Return [x, y] of the center of cell containing provided text 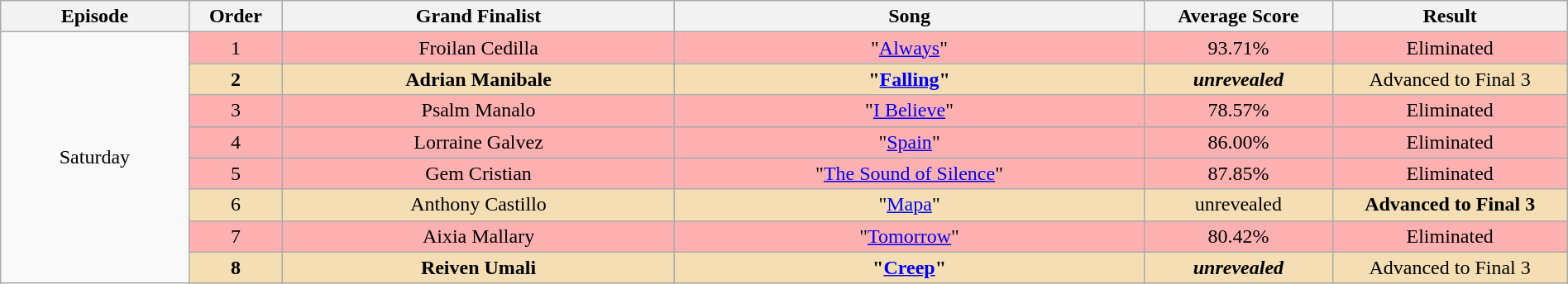
Grand Finalist [479, 17]
Reiven Umali [479, 267]
"Always" [909, 48]
Anthony Castillo [479, 205]
Order [236, 17]
Adrian Manibale [479, 79]
Song [909, 17]
Psalm Manalo [479, 111]
Result [1450, 17]
"Creep" [909, 267]
5 [236, 173]
1 [236, 48]
"I Believe" [909, 111]
"The Sound of Silence" [909, 173]
3 [236, 111]
4 [236, 142]
6 [236, 205]
"Falling" [909, 79]
Lorraine Galvez [479, 142]
87.85% [1239, 173]
2 [236, 79]
93.71% [1239, 48]
"Tomorrow" [909, 236]
Saturday [94, 158]
Average Score [1239, 17]
Episode [94, 17]
8 [236, 267]
78.57% [1239, 111]
Aixia Mallary [479, 236]
86.00% [1239, 142]
7 [236, 236]
Froilan Cedilla [479, 48]
Gem Cristian [479, 173]
80.42% [1239, 236]
"Mapa" [909, 205]
"Spain" [909, 142]
